Identify which cell holds the provided text, then report its (x, y) central coordinate. 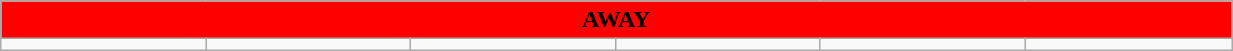
AWAY (616, 20)
